Pinpoint the cell where the given text exists, returning its [x, y] midpoint coordinate. 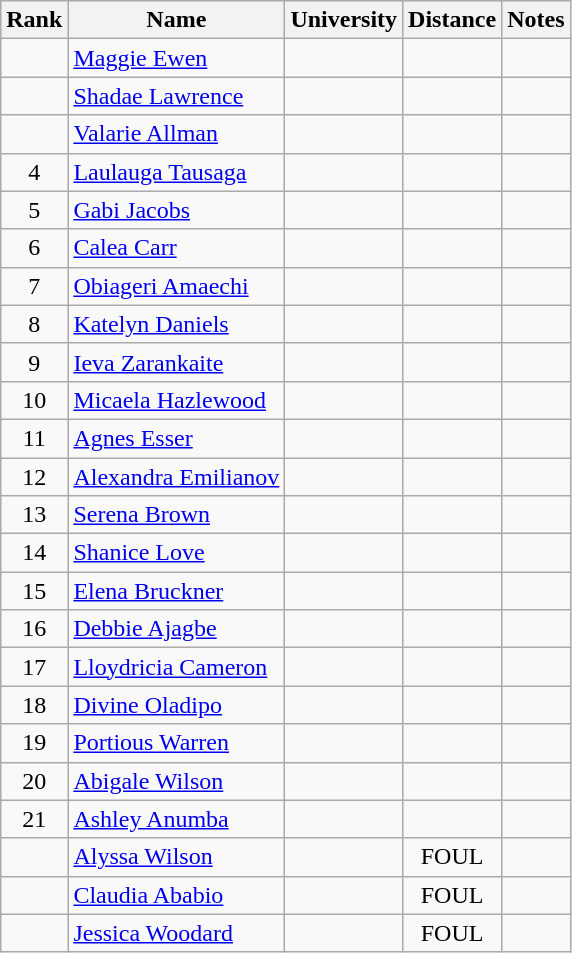
5 [34, 210]
4 [34, 172]
Jessica Woodard [176, 933]
Ieva Zarankaite [176, 362]
19 [34, 743]
Elena Bruckner [176, 591]
Claudia Ababio [176, 895]
Maggie Ewen [176, 58]
Shanice Love [176, 553]
15 [34, 591]
Abigale Wilson [176, 781]
Notes [536, 20]
10 [34, 400]
Ashley Anumba [176, 819]
Calea Carr [176, 248]
8 [34, 324]
18 [34, 705]
Rank [34, 20]
Serena Brown [176, 515]
Debbie Ajagbe [176, 629]
16 [34, 629]
Gabi Jacobs [176, 210]
Katelyn Daniels [176, 324]
Divine Oladipo [176, 705]
Valarie Allman [176, 134]
Laulauga Tausaga [176, 172]
Distance [452, 20]
Agnes Esser [176, 438]
21 [34, 819]
Name [176, 20]
9 [34, 362]
University [344, 20]
Alyssa Wilson [176, 857]
20 [34, 781]
13 [34, 515]
Lloydricia Cameron [176, 667]
12 [34, 477]
Obiageri Amaechi [176, 286]
Shadae Lawrence [176, 96]
Alexandra Emilianov [176, 477]
17 [34, 667]
7 [34, 286]
Portious Warren [176, 743]
11 [34, 438]
14 [34, 553]
Micaela Hazlewood [176, 400]
6 [34, 248]
